Identify which cell holds the provided text, then report its (x, y) central coordinate. 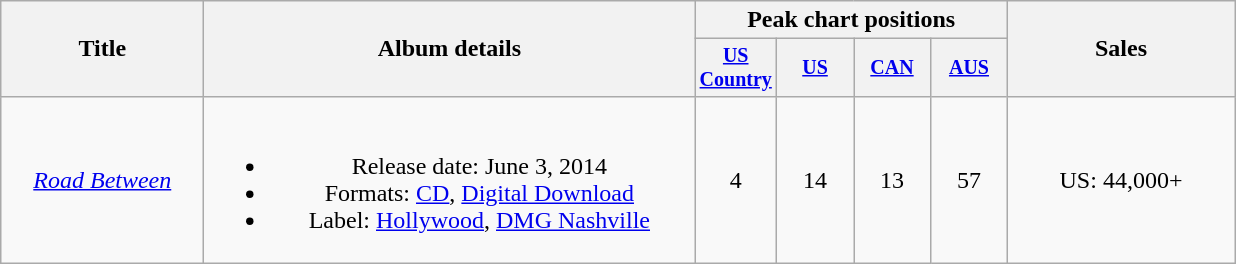
CAN (892, 68)
Peak chart positions (852, 20)
US (816, 68)
14 (816, 180)
57 (968, 180)
Sales (1120, 49)
Title (102, 49)
AUS (968, 68)
Road Between (102, 180)
4 (736, 180)
US Country (736, 68)
Release date: June 3, 2014Formats: CD, Digital DownloadLabel: Hollywood, DMG Nashville (450, 180)
US: 44,000+ (1120, 180)
13 (892, 180)
Album details (450, 49)
